Capture the cell that displays the provided text and extract its [X, Y] central coordinate. 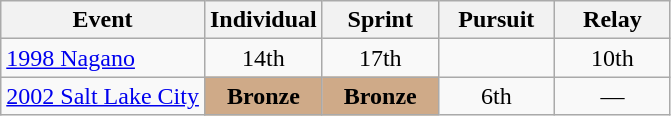
Individual [263, 20]
2002 Salt Lake City [103, 96]
— [612, 96]
1998 Nagano [103, 58]
14th [263, 58]
Relay [612, 20]
Pursuit [496, 20]
Sprint [380, 20]
Event [103, 20]
10th [612, 58]
6th [496, 96]
17th [380, 58]
